Find where the given text appears and provide that cell's center as [X, Y] coordinate. 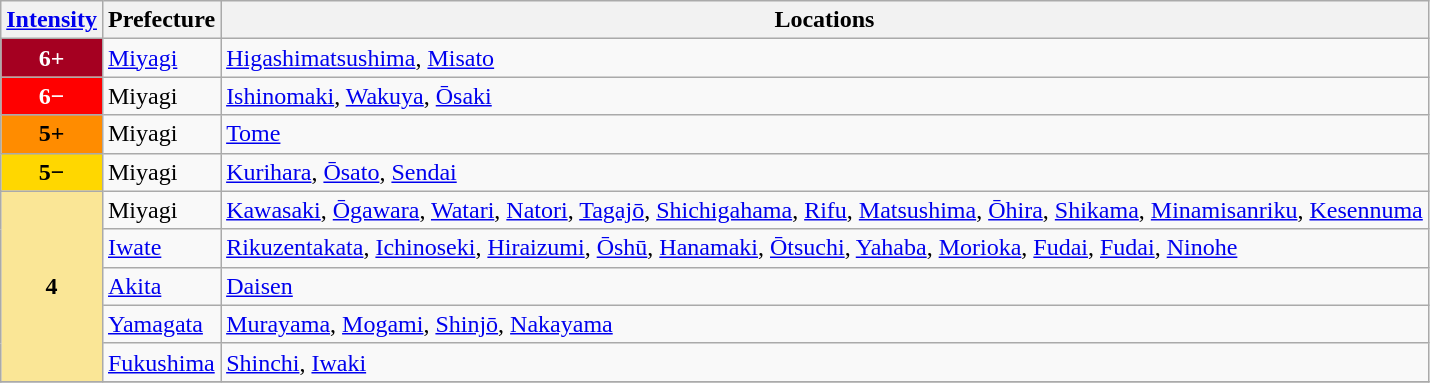
5+ [52, 134]
Higashimatsushima, Misato [825, 58]
Locations [825, 20]
Yamagata [161, 324]
Iwate [161, 248]
Intensity [52, 20]
4 [52, 286]
Akita [161, 286]
Daisen [825, 286]
Prefecture [161, 20]
Kawasaki, Ōgawara, Watari, Natori, Tagajō, Shichigahama, Rifu, Matsushima, Ōhira, Shikama, Minamisanriku, Kesennuma [825, 210]
5− [52, 172]
Rikuzentakata, Ichinoseki, Hiraizumi, Ōshū, Hanamaki, Ōtsuchi, Yahaba, Morioka, Fudai, Fudai, Ninohe [825, 248]
6+ [52, 58]
Shinchi, Iwaki [825, 362]
Murayama, Mogami, Shinjō, Nakayama [825, 324]
Ishinomaki, Wakuya, Ōsaki [825, 96]
Tome [825, 134]
Fukushima [161, 362]
Kurihara, Ōsato, Sendai [825, 172]
6− [52, 96]
